Detect which cell encompasses the target text, then output its [X, Y] center coordinate. 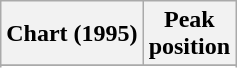
Chart (1995) [72, 34]
Peakposition [189, 34]
